From the cell containing the given text, extract its center point as (X, Y) coordinate. 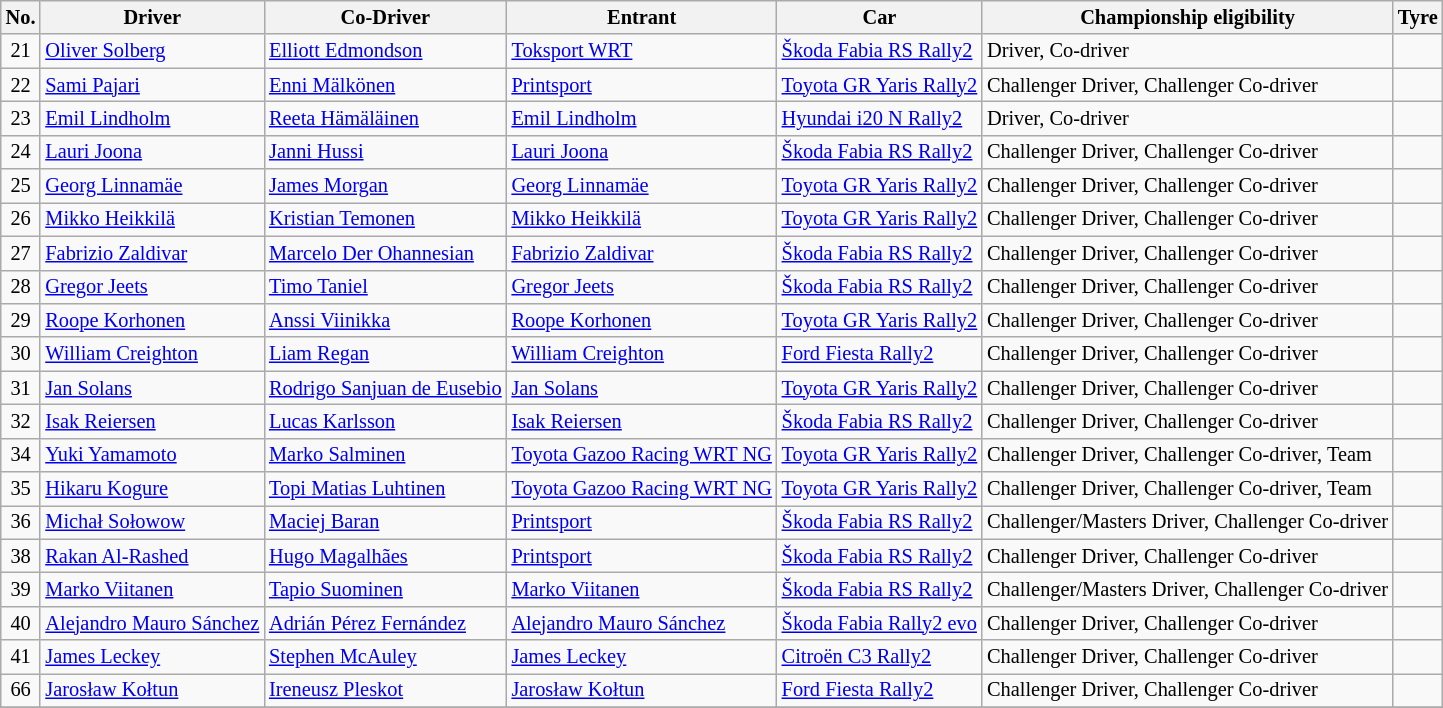
Tapio Suominen (385, 589)
Stephen McAuley (385, 657)
Co-Driver (385, 17)
Toksport WRT (642, 51)
35 (21, 489)
Citroën C3 Rally2 (880, 657)
28 (21, 287)
Hikaru Kogure (152, 489)
29 (21, 320)
Rakan Al-Rashed (152, 556)
Timo Taniel (385, 287)
Marcelo Der Ohannesian (385, 253)
Tyre (1418, 17)
21 (21, 51)
41 (21, 657)
Marko Salminen (385, 455)
40 (21, 623)
Liam Regan (385, 354)
Anssi Viinikka (385, 320)
Michał Sołowow (152, 522)
Rodrigo Sanjuan de Eusebio (385, 388)
25 (21, 186)
Hyundai i20 N Rally2 (880, 118)
Enni Mälkönen (385, 85)
No. (21, 17)
32 (21, 421)
Yuki Yamamoto (152, 455)
36 (21, 522)
Topi Matias Luhtinen (385, 489)
31 (21, 388)
Ireneusz Pleskot (385, 690)
Driver (152, 17)
Elliott Edmondson (385, 51)
30 (21, 354)
39 (21, 589)
24 (21, 152)
27 (21, 253)
James Morgan (385, 186)
Car (880, 17)
Sami Pajari (152, 85)
38 (21, 556)
Championship eligibility (1188, 17)
34 (21, 455)
66 (21, 690)
Maciej Baran (385, 522)
Adrián Pérez Fernández (385, 623)
23 (21, 118)
Kristian Temonen (385, 219)
26 (21, 219)
Entrant (642, 17)
Škoda Fabia Rally2 evo (880, 623)
Janni Hussi (385, 152)
Lucas Karlsson (385, 421)
Reeta Hämäläinen (385, 118)
Oliver Solberg (152, 51)
22 (21, 85)
Hugo Magalhães (385, 556)
